Determine the [x, y] coordinate at the center of the cell enclosing the given text.  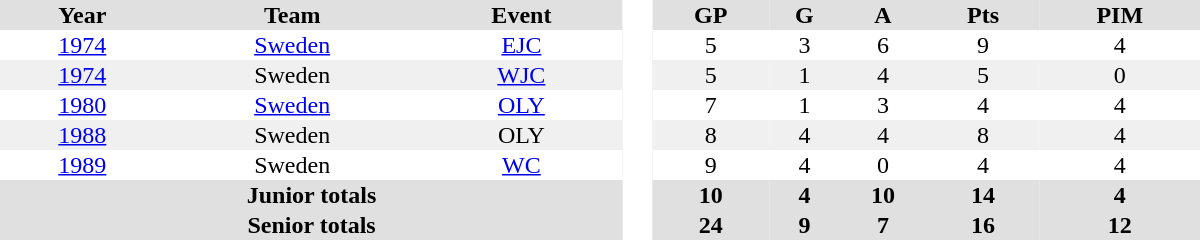
Pts [984, 15]
Senior totals [312, 225]
12 [1120, 225]
16 [984, 225]
1980 [82, 105]
WJC [522, 75]
WC [522, 165]
GP [710, 15]
Event [522, 15]
PIM [1120, 15]
Team [292, 15]
1989 [82, 165]
14 [984, 195]
1988 [82, 135]
EJC [522, 45]
Year [82, 15]
24 [710, 225]
A [882, 15]
6 [882, 45]
Junior totals [312, 195]
G [804, 15]
